Output the [x, y] coordinate of the center of the cell containing the given text.  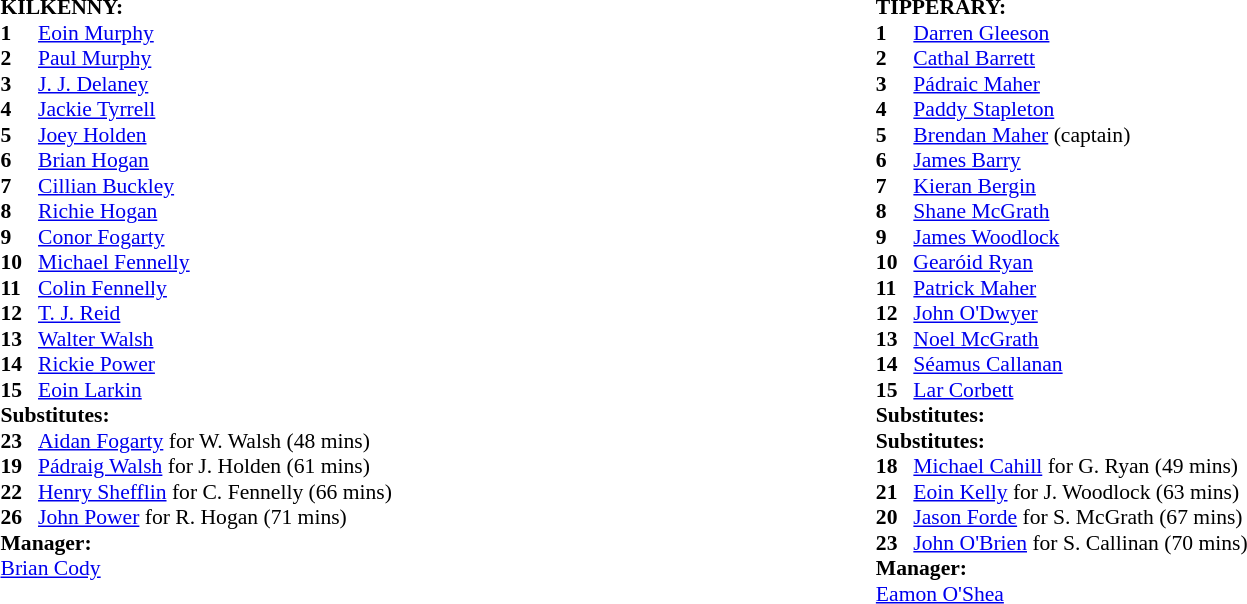
19 [19, 467]
Aidan Fogarty for W. Walsh (48 mins) [215, 441]
John O'Brien for S. Callinan (70 mins) [1080, 543]
Noel McGrath [1080, 339]
Gearóid Ryan [1080, 263]
Joey Holden [215, 135]
Cillian Buckley [215, 186]
Paul Murphy [215, 59]
Eoin Larkin [215, 390]
Colin Fennelly [215, 288]
18 [895, 467]
Michael Fennelly [215, 263]
20 [895, 517]
Substitutes: [196, 415]
Jason Forde for S. McGrath (67 mins) [1080, 517]
T. J. Reid [215, 313]
James Barry [1080, 161]
21 [895, 492]
Kieran Bergin [1080, 186]
Lar Corbett [1080, 390]
Pádraig Walsh for J. Holden (61 mins) [215, 467]
Rickie Power [215, 365]
Cathal Barrett [1080, 59]
John Power for R. Hogan (71 mins) [215, 517]
Pádraic Maher [1080, 84]
Conor Fogarty [215, 237]
Michael Cahill for G. Ryan (49 mins) [1080, 467]
J. J. Delaney [215, 84]
Jackie Tyrrell [215, 109]
Walter Walsh [215, 339]
26 [19, 517]
Eoin Murphy [215, 33]
Brian Cody [196, 569]
Henry Shefflin for C. Fennelly (66 mins) [215, 492]
Brian Hogan [215, 161]
Brendan Maher (captain) [1080, 135]
John O'Dwyer [1080, 313]
Patrick Maher [1080, 288]
Darren Gleeson [1080, 33]
Eoin Kelly for J. Woodlock (63 mins) [1080, 492]
22 [19, 492]
Manager: [196, 543]
Shane McGrath [1080, 211]
Richie Hogan [215, 211]
Séamus Callanan [1080, 365]
Paddy Stapleton [1080, 109]
James Woodlock [1080, 237]
